Return [X, Y] of the center of cell containing provided text 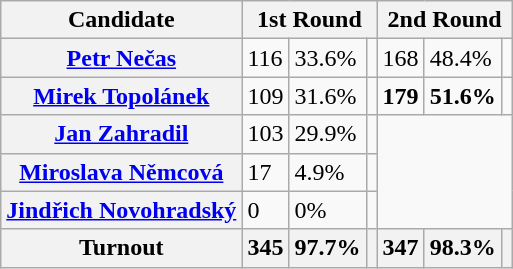
Turnout [122, 248]
48.4% [462, 58]
0 [266, 210]
Miroslava Němcová [122, 172]
Jindřich Novohradský [122, 210]
Mirek Topolánek [122, 96]
1st Round [310, 20]
179 [400, 96]
116 [266, 58]
29.9% [328, 134]
Candidate [122, 20]
31.6% [328, 96]
17 [266, 172]
2nd Round [444, 20]
345 [266, 248]
97.7% [328, 248]
0% [328, 210]
103 [266, 134]
Jan Zahradil [122, 134]
347 [400, 248]
98.3% [462, 248]
Petr Nečas [122, 58]
4.9% [328, 172]
33.6% [328, 58]
51.6% [462, 96]
168 [400, 58]
109 [266, 96]
